Determine the [x, y] coordinate at the center of the cell enclosing the given text.  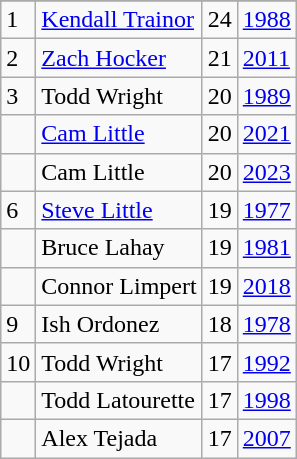
2007 [266, 438]
Zach Hocker [119, 58]
24 [220, 20]
Connor Limpert [119, 286]
1978 [266, 324]
1989 [266, 96]
18 [220, 324]
21 [220, 58]
Todd Latourette [119, 400]
Alex Tejada [119, 438]
2018 [266, 286]
Bruce Lahay [119, 248]
2023 [266, 172]
Steve Little [119, 210]
6 [18, 210]
Ish Ordonez [119, 324]
3 [18, 96]
Kendall Trainor [119, 20]
2 [18, 58]
1 [18, 20]
1998 [266, 400]
1981 [266, 248]
1992 [266, 362]
2011 [266, 58]
10 [18, 362]
2021 [266, 134]
1988 [266, 20]
9 [18, 324]
1977 [266, 210]
